Detect which cell encompasses the target text, then output its [X, Y] center coordinate. 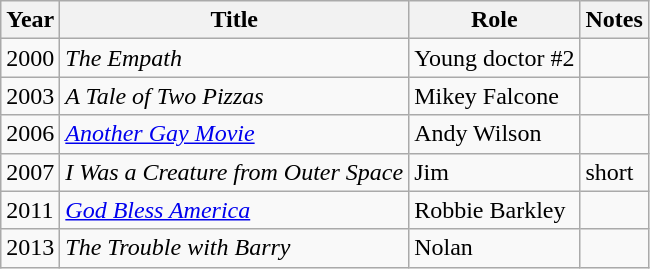
2013 [30, 248]
2003 [30, 96]
Young doctor #2 [494, 58]
Title [234, 20]
I Was a Creature from Outer Space [234, 172]
Robbie Barkley [494, 210]
The Empath [234, 58]
short [614, 172]
A Tale of Two Pizzas [234, 96]
2000 [30, 58]
2006 [30, 134]
Another Gay Movie [234, 134]
Role [494, 20]
Notes [614, 20]
The Trouble with Barry [234, 248]
2011 [30, 210]
Nolan [494, 248]
2007 [30, 172]
Mikey Falcone [494, 96]
Andy Wilson [494, 134]
Jim [494, 172]
Year [30, 20]
God Bless America [234, 210]
